Detect which cell encompasses the target text, then output its [x, y] center coordinate. 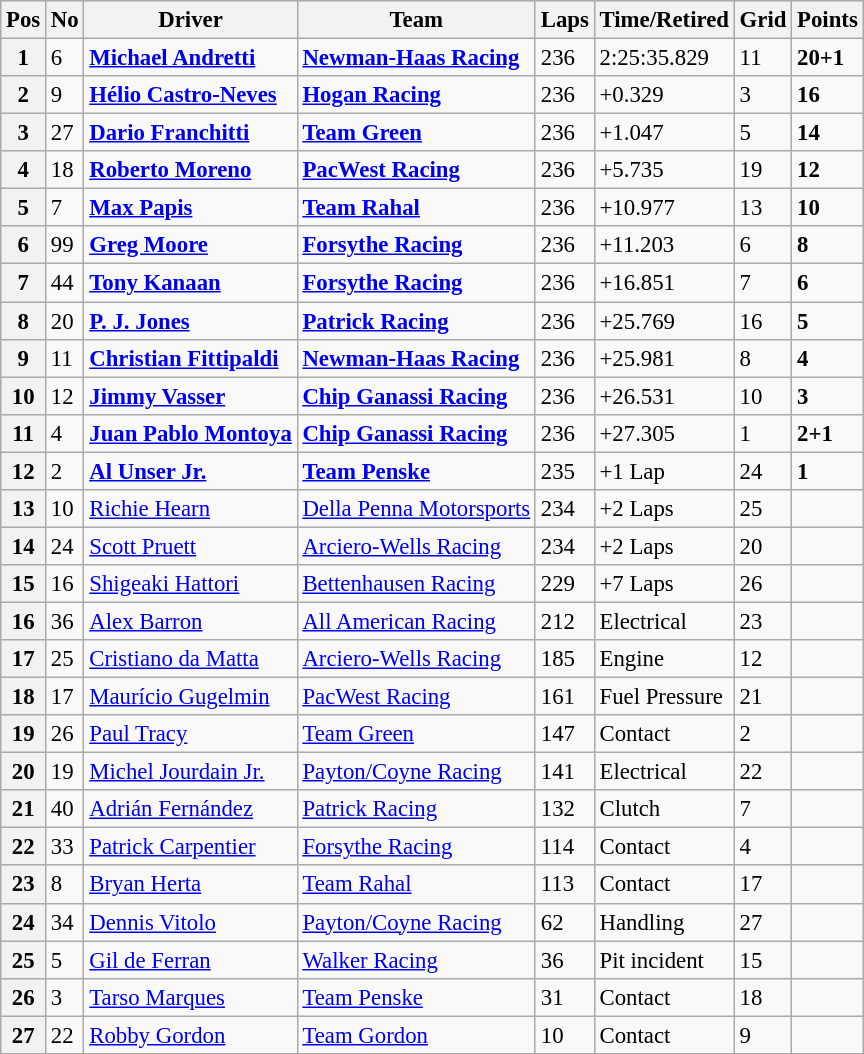
+11.203 [664, 245]
Richie Hearn [190, 509]
114 [564, 847]
Hogan Racing [416, 95]
40 [65, 809]
Al Unser Jr. [190, 471]
No [65, 20]
Della Penna Motorsports [416, 509]
All American Racing [416, 621]
Cristiano da Matta [190, 659]
Michel Jourdain Jr. [190, 772]
147 [564, 734]
Team [416, 20]
229 [564, 584]
+16.851 [664, 283]
+1.047 [664, 133]
Gil de Ferran [190, 960]
Pos [24, 20]
Scott Pruett [190, 546]
Driver [190, 20]
Tony Kanaan [190, 283]
Max Papis [190, 208]
44 [65, 283]
Points [828, 20]
Tarso Marques [190, 997]
Bryan Herta [190, 885]
Time/Retired [664, 20]
Hélio Castro-Neves [190, 95]
Walker Racing [416, 960]
113 [564, 885]
Team Gordon [416, 1035]
Grid [762, 20]
+1 Lap [664, 471]
+0.329 [664, 95]
+25.981 [664, 358]
Paul Tracy [190, 734]
20+1 [828, 58]
2+1 [828, 433]
Robby Gordon [190, 1035]
2:25:35.829 [664, 58]
141 [564, 772]
Clutch [664, 809]
+27.305 [664, 433]
Engine [664, 659]
Alex Barron [190, 621]
Greg Moore [190, 245]
Michael Andretti [190, 58]
132 [564, 809]
Laps [564, 20]
Dario Franchitti [190, 133]
+10.977 [664, 208]
Patrick Carpentier [190, 847]
235 [564, 471]
+25.769 [664, 321]
34 [65, 922]
Handling [664, 922]
Pit incident [664, 960]
+5.735 [664, 170]
Christian Fittipaldi [190, 358]
Juan Pablo Montoya [190, 433]
Adrián Fernández [190, 809]
Dennis Vitolo [190, 922]
161 [564, 697]
62 [564, 922]
+7 Laps [664, 584]
Jimmy Vasser [190, 396]
31 [564, 997]
P. J. Jones [190, 321]
Shigeaki Hattori [190, 584]
185 [564, 659]
Roberto Moreno [190, 170]
33 [65, 847]
+26.531 [664, 396]
Fuel Pressure [664, 697]
Maurício Gugelmin [190, 697]
99 [65, 245]
Bettenhausen Racing [416, 584]
212 [564, 621]
